For the text-containing cell, return its midpoint in [x, y] coordinate format. 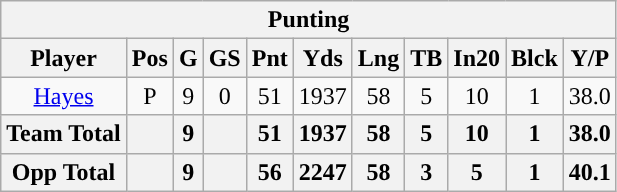
Yds [322, 58]
Y/P [590, 58]
3 [426, 172]
In20 [477, 58]
Punting [309, 20]
56 [270, 172]
Pnt [270, 58]
GS [224, 58]
P [150, 96]
Pos [150, 58]
Blck [535, 58]
TB [426, 58]
Lng [378, 58]
Opp Total [64, 172]
Hayes [64, 96]
Player [64, 58]
G [188, 58]
2247 [322, 172]
Team Total [64, 134]
40.1 [590, 172]
0 [224, 96]
